From the cell containing the given text, extract its center point as (X, Y) coordinate. 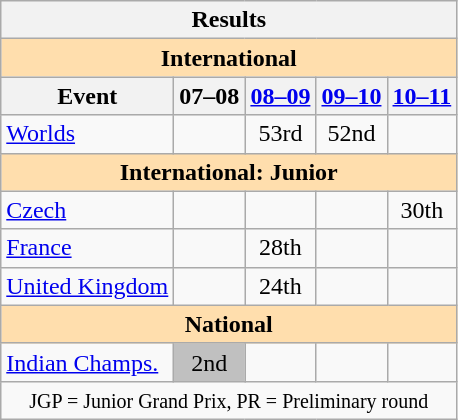
08–09 (280, 96)
Worlds (88, 134)
30th (422, 210)
Event (88, 96)
Results (229, 20)
National (229, 324)
Indian Champs. (88, 362)
2nd (210, 362)
09–10 (352, 96)
France (88, 248)
Czech (88, 210)
United Kingdom (88, 286)
07–08 (210, 96)
53rd (280, 134)
International: Junior (229, 172)
24th (280, 286)
JGP = Junior Grand Prix, PR = Preliminary round (229, 400)
52nd (352, 134)
International (229, 58)
10–11 (422, 96)
28th (280, 248)
